Scan for the cell matching the given text and deliver its (x, y) coordinate at center. 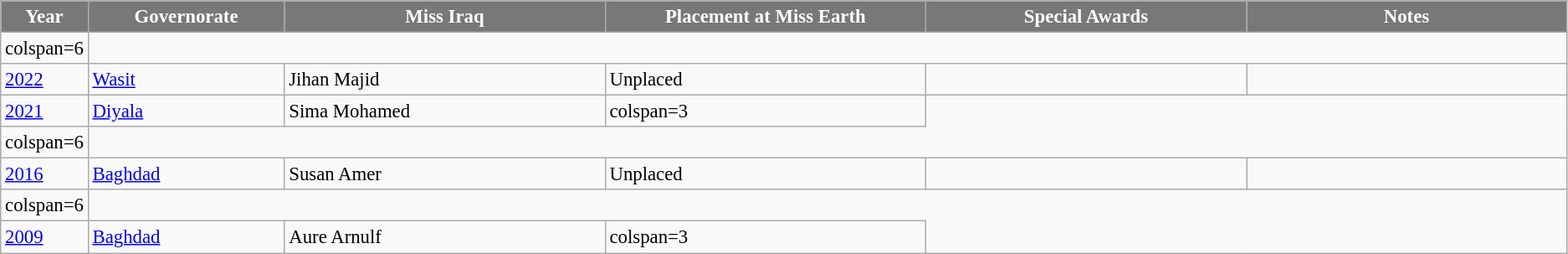
2021 (44, 111)
Jihan Majid (445, 80)
Diyala (186, 111)
Susan Amer (445, 174)
Placement at Miss Earth (765, 17)
Miss Iraq (445, 17)
Governorate (186, 17)
2016 (44, 174)
Year (44, 17)
Wasit (186, 80)
Notes (1407, 17)
Aure Arnulf (445, 237)
Sima Mohamed (445, 111)
2009 (44, 237)
Special Awards (1086, 17)
2022 (44, 80)
